Capture the cell that displays the provided text and extract its [X, Y] central coordinate. 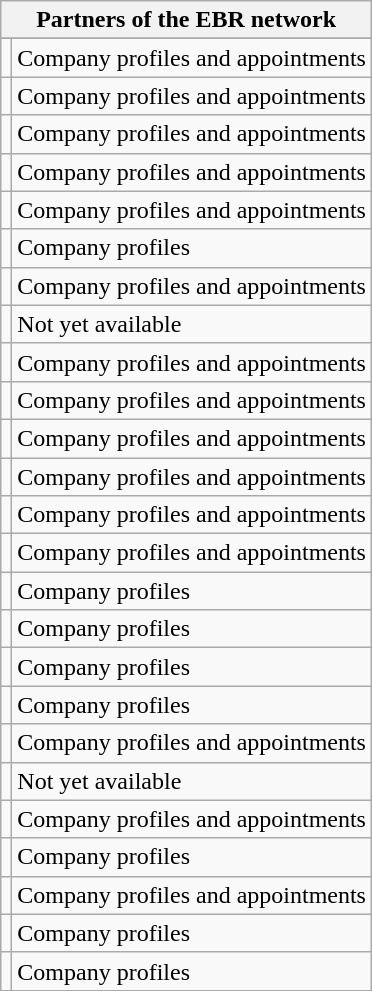
Partners of the EBR network [186, 20]
